Find where the given text appears and provide that cell's center as [x, y] coordinate. 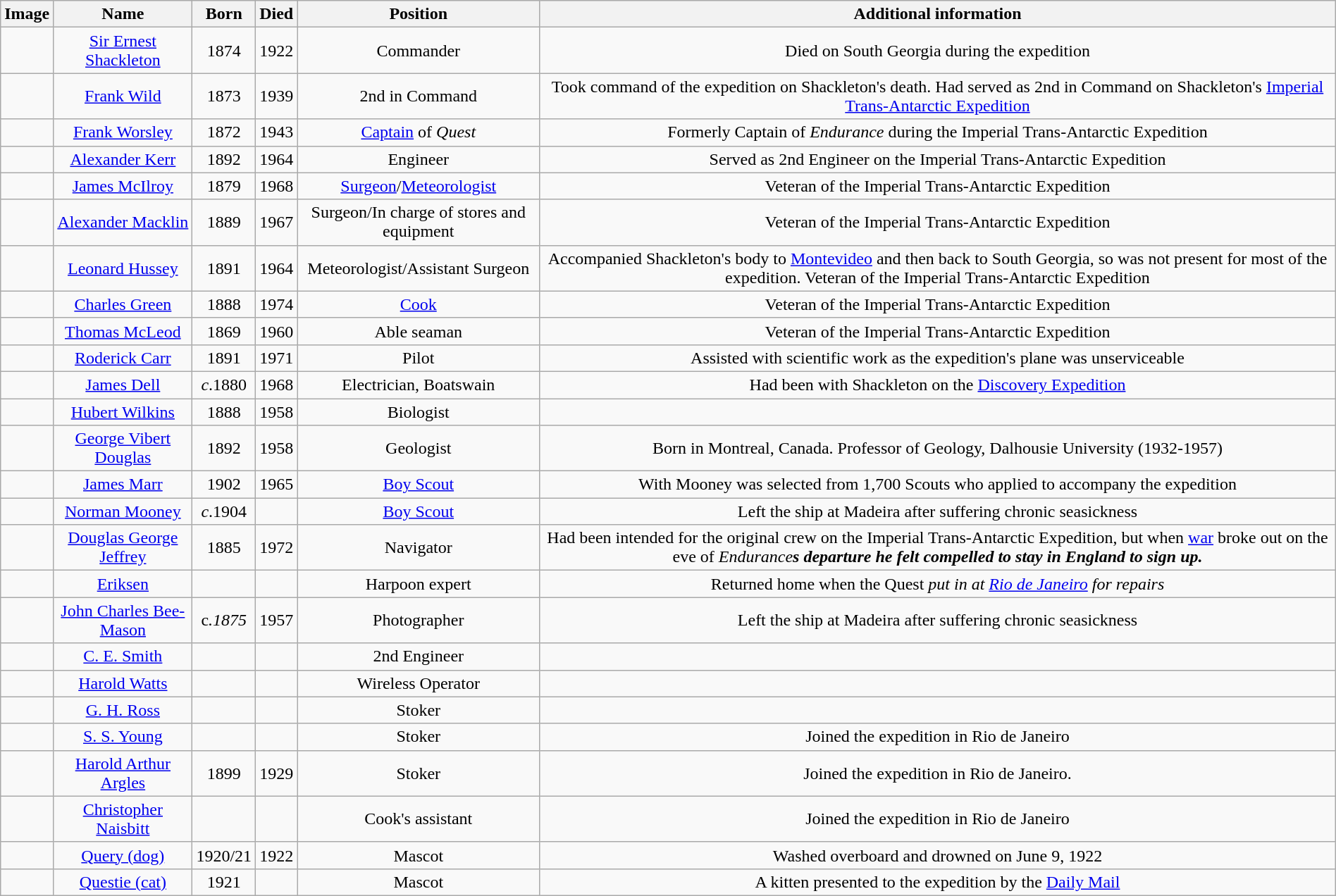
Washed overboard and drowned on June 9, 1922 [938, 855]
James Dell [123, 385]
Harold Watts [123, 683]
Harpoon expert [419, 584]
Sir Ernest Shackleton [123, 51]
Roderick Carr [123, 358]
Frank Wild [123, 96]
1920/21 [224, 855]
Douglas George Jeffrey [123, 548]
Captain of Quest [419, 132]
1967 [276, 223]
Had been with Shackleton on the Discovery Expedition [938, 385]
Frank Worsley [123, 132]
James Marr [123, 485]
A kitten presented to the expedition by the Daily Mail [938, 882]
1921 [224, 882]
1943 [276, 132]
Wireless Operator [419, 683]
Leonard Hussey [123, 268]
Navigator [419, 548]
1889 [224, 223]
Born in Montreal, Canada. Professor of Geology, Dalhousie University (1932-1957) [938, 448]
Able seaman [419, 331]
1874 [224, 51]
Harold Arthur Argles [123, 773]
Electrician, Boatswain [419, 385]
Hubert Wilkins [123, 412]
G. H. Ross [123, 710]
1965 [276, 485]
Alexander Macklin [123, 223]
Surgeon/In charge of stores and equipment [419, 223]
S. S. Young [123, 737]
James McIlroy [123, 186]
c.1880 [224, 385]
1939 [276, 96]
Died [276, 14]
Engineer [419, 159]
1971 [276, 358]
c.1904 [224, 511]
Took command of the expedition on Shackleton's death. Had served as 2nd in Command on Shackleton's Imperial Trans-Antarctic Expedition [938, 96]
2nd Engineer [419, 657]
Pilot [419, 358]
Norman Mooney [123, 511]
Photographer [419, 620]
1974 [276, 304]
Geologist [419, 448]
1872 [224, 132]
John Charles Bee-Mason [123, 620]
2nd in Command [419, 96]
Died on South Georgia during the expedition [938, 51]
Meteorologist/Assistant Surgeon [419, 268]
Returned home when the Quest put in at Rio de Janeiro for repairs [938, 584]
1869 [224, 331]
Christopher Naisbitt [123, 819]
C. E. Smith [123, 657]
Image [27, 14]
1929 [276, 773]
Joined the expedition in Rio de Janeiro. [938, 773]
Cook [419, 304]
Questie (cat) [123, 882]
Eriksen [123, 584]
Cook's assistant [419, 819]
c.1875 [224, 620]
1957 [276, 620]
Commander [419, 51]
Born [224, 14]
Additional information [938, 14]
George Vibert Douglas [123, 448]
1972 [276, 548]
Position [419, 14]
Name [123, 14]
1879 [224, 186]
Query (dog) [123, 855]
Assisted with scientific work as the expedition's plane was unserviceable [938, 358]
Served as 2nd Engineer on the Imperial Trans-Antarctic Expedition [938, 159]
1885 [224, 548]
Thomas McLeod [123, 331]
Biologist [419, 412]
1899 [224, 773]
1873 [224, 96]
With Mooney was selected from 1,700 Scouts who applied to accompany the expedition [938, 485]
Surgeon/Meteorologist [419, 186]
Alexander Kerr [123, 159]
1960 [276, 331]
Formerly Captain of Endurance during the Imperial Trans-Antarctic Expedition [938, 132]
1902 [224, 485]
Charles Green [123, 304]
